Detect which cell encompasses the target text, then output its (X, Y) center coordinate. 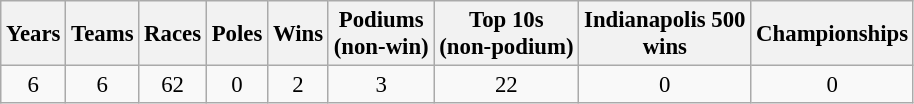
2 (298, 85)
62 (173, 85)
Indianapolis 500 wins (665, 34)
22 (506, 85)
Top 10s(non-podium) (506, 34)
Races (173, 34)
Wins (298, 34)
Podiums(non-win) (381, 34)
Teams (102, 34)
3 (381, 85)
Years (34, 34)
Poles (236, 34)
Championships (832, 34)
